Search for the cell housing the specified text and yield its [X, Y] center coordinate. 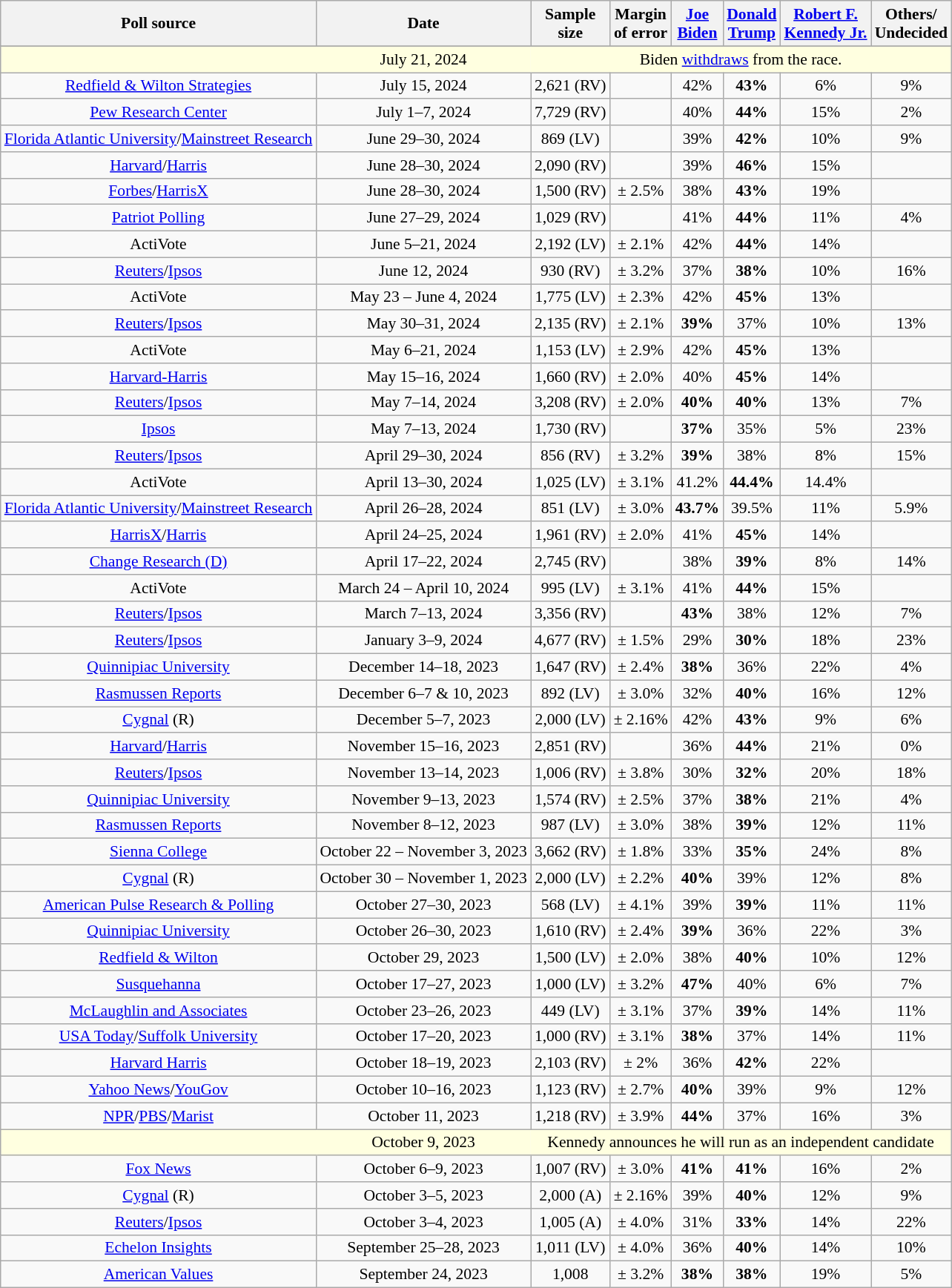
McLaughlin and Associates [159, 1011]
Biden withdraws from the race. [741, 59]
1,025 (LV) [571, 482]
1,153 (LV) [571, 350]
October 23–26, 2023 [423, 1011]
November 15–16, 2023 [423, 747]
Patriot Polling [159, 218]
20% [826, 773]
March 7–13, 2024 [423, 614]
Kennedy announces he will run as an independent candidate [741, 1143]
1,574 (RV) [571, 799]
Echelon Insights [159, 1248]
May 6–21, 2024 [423, 350]
May 23 – June 4, 2024 [423, 297]
DonaldTrump [752, 24]
October 3–4, 2023 [423, 1222]
Harvard Harris [159, 1063]
March 24 – April 10, 2024 [423, 588]
1,500 (LV) [571, 958]
October 17–20, 2023 [423, 1037]
± 2% [641, 1063]
April 13–30, 2024 [423, 482]
Redfield & Wilton Strategies [159, 86]
American Pulse Research & Polling [159, 905]
2,090 (RV) [571, 165]
3,208 (RV) [571, 403]
Sienna College [159, 852]
January 3–9, 2024 [423, 641]
568 (LV) [571, 905]
± 2.9% [641, 350]
44.4% [752, 482]
October 10–16, 2023 [423, 1090]
46% [752, 165]
October 22 – November 3, 2023 [423, 852]
2,103 (RV) [571, 1063]
October 30 – November 1, 2023 [423, 879]
4,677 (RV) [571, 641]
October 6–9, 2023 [423, 1169]
± 2.2% [641, 879]
American Values [159, 1275]
July 1–7, 2024 [423, 113]
July 15, 2024 [423, 86]
1,029 (RV) [571, 218]
October 3–5, 2023 [423, 1195]
± 3.8% [641, 773]
June 27–29, 2024 [423, 218]
November 9–13, 2023 [423, 799]
1,730 (RV) [571, 429]
May 15–16, 2024 [423, 377]
May 7–14, 2024 [423, 403]
Pew Research Center [159, 113]
September 24, 2023 [423, 1275]
Samplesize [571, 24]
1,000 (LV) [571, 984]
October 17–27, 2023 [423, 984]
2,621 (RV) [571, 86]
2,135 (RV) [571, 324]
Fox News [159, 1169]
December 5–7, 2023 [423, 720]
31% [697, 1222]
October 27–30, 2023 [423, 905]
Robert F.Kennedy Jr. [826, 24]
851 (LV) [571, 509]
0% [912, 747]
1,660 (RV) [571, 377]
3,662 (RV) [571, 852]
930 (RV) [571, 271]
987 (LV) [571, 825]
December 14–18, 2023 [423, 667]
2,000 (A) [571, 1195]
May 7–13, 2024 [423, 429]
June 29–30, 2024 [423, 139]
± 4.1% [641, 905]
April 26–28, 2024 [423, 509]
43.7% [697, 509]
± 2.3% [641, 297]
USA Today/Suffolk University [159, 1037]
2,192 (LV) [571, 245]
1,006 (RV) [571, 773]
2,851 (RV) [571, 747]
Ipsos [159, 429]
Poll source [159, 24]
Others/Undecided [912, 24]
Susquehanna [159, 984]
October 11, 2023 [423, 1116]
47% [697, 984]
± 3.9% [641, 1116]
May 30–31, 2024 [423, 324]
24% [826, 852]
October 18–19, 2023 [423, 1063]
Yahoo News/YouGov [159, 1090]
1,007 (RV) [571, 1169]
2,745 (RV) [571, 561]
April 24–25, 2024 [423, 535]
1,775 (LV) [571, 297]
Harvard-Harris [159, 377]
1,961 (RV) [571, 535]
1,011 (LV) [571, 1248]
July 21, 2024 [423, 59]
1,000 (RV) [571, 1037]
± 2.7% [641, 1090]
October 9, 2023 [423, 1143]
NPR/PBS/Marist [159, 1116]
JoeBiden [697, 24]
995 (LV) [571, 588]
1,218 (RV) [571, 1116]
1,647 (RV) [571, 667]
869 (LV) [571, 139]
3,356 (RV) [571, 614]
November 13–14, 2023 [423, 773]
29% [697, 641]
± 1.8% [641, 852]
5.9% [912, 509]
7,729 (RV) [571, 113]
892 (LV) [571, 693]
1,610 (RV) [571, 931]
± 1.5% [641, 641]
June 5–21, 2024 [423, 245]
April 17–22, 2024 [423, 561]
1,005 (A) [571, 1222]
1,500 (RV) [571, 191]
April 29–30, 2024 [423, 456]
1,123 (RV) [571, 1090]
June 12, 2024 [423, 271]
October 26–30, 2023 [423, 931]
39.5% [752, 509]
449 (LV) [571, 1011]
November 8–12, 2023 [423, 825]
Marginof error [641, 24]
October 29, 2023 [423, 958]
December 6–7 & 10, 2023 [423, 693]
1,008 [571, 1275]
856 (RV) [571, 456]
HarrisX/Harris [159, 535]
41.2% [697, 482]
Redfield & Wilton [159, 958]
Forbes/HarrisX [159, 191]
September 25–28, 2023 [423, 1248]
Date [423, 24]
14.4% [826, 482]
Change Research (D) [159, 561]
